From the cell containing the given text, extract its center point as (x, y) coordinate. 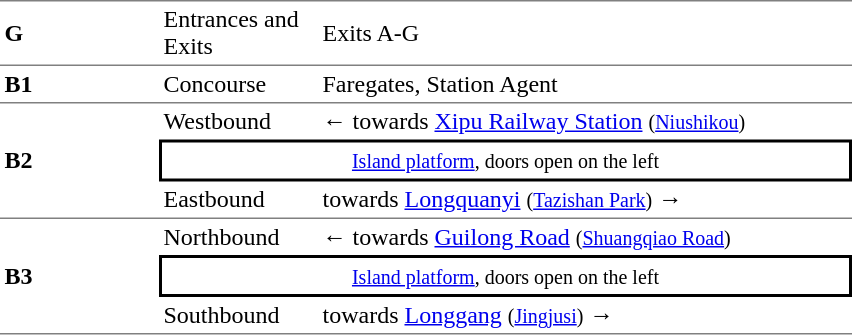
B2 (80, 162)
G (80, 33)
B1 (80, 85)
Southbound (238, 316)
B3 (80, 277)
← towards Guilong Road (Shuangqiao Road) (585, 237)
Exits A-G (585, 33)
towards Longgang (Jingjusi) → (585, 316)
Entrances and Exits (238, 33)
Westbound (238, 122)
Faregates, Station Agent (585, 85)
Concourse (238, 85)
Eastbound (238, 201)
Northbound (238, 237)
towards Longquanyi (Tazishan Park) → (585, 201)
← towards Xipu Railway Station (Niushikou) (585, 122)
